Locate the cell with the specified text and output its [x, y] center coordinate. 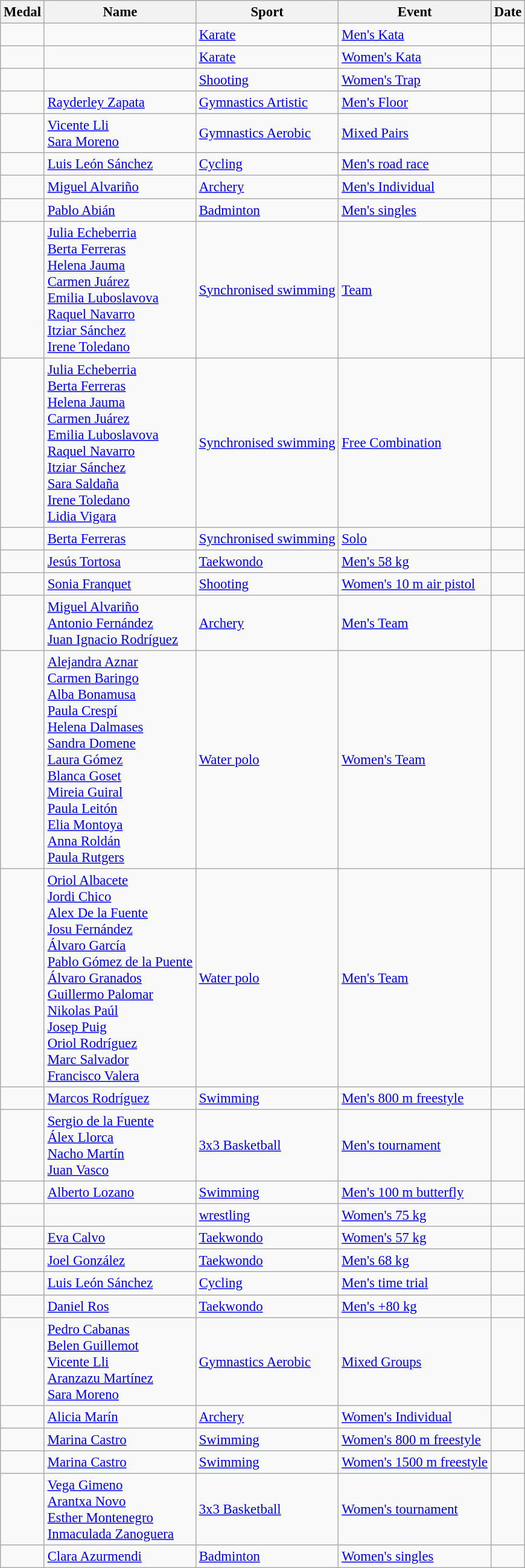
Mixed Pairs [415, 134]
Free Combination [415, 443]
Women's Team [415, 760]
Men's 68 kg [415, 1261]
Pedro Cabanas Belen Guillemot Vicente Lli Aranzazu Martínez Sara Moreno [119, 1362]
Pablo Abián [119, 210]
Vega Gimeno Arantxa Novo Esther Montenegro Inmaculada Zanoguera [119, 1509]
Miguel Alvariño Antonio Fernández Juan Ignacio Rodríguez [119, 623]
Marcos Rodríguez [119, 1098]
Women's 75 kg [415, 1216]
Julia Echeberria Berta Ferreras Helena Jauma Carmen Juárez Emilia Luboslavova Raquel Navarro Itziar Sánchez Sara Saldaña Irene Toledano Lidia Vigara [119, 443]
Women's Individual [415, 1417]
Women's 57 kg [415, 1238]
wrestling [267, 1216]
Sport [267, 12]
Men's 800 m freestyle [415, 1098]
Men's road race [415, 165]
Men's Floor [415, 103]
Men's Individual [415, 187]
Gymnastics Artistic [267, 103]
Men's 58 kg [415, 561]
Men's 100 m butterfly [415, 1193]
Women's Kata [415, 57]
Date [508, 12]
Daniel Ros [119, 1306]
Mixed Groups [415, 1362]
Julia Echeberria Berta Ferreras Helena Jauma Carmen Juárez Emilia Luboslavova Raquel Navarro Itziar Sánchez Irene Toledano [119, 290]
Women's 10 m air pistol [415, 584]
Eva Calvo [119, 1238]
Men's tournament [415, 1146]
Jesús Tortosa [119, 561]
Rayderley Zapata [119, 103]
Sonia Franquet [119, 584]
Men's +80 kg [415, 1306]
Men's Kata [415, 35]
Joel González [119, 1261]
Alicia Marín [119, 1417]
Medal [23, 12]
Men's singles [415, 210]
Vicente Lli Sara Moreno [119, 134]
Miguel Alvariño [119, 187]
Clara Azurmendi [119, 1557]
Alberto Lozano [119, 1193]
Sergio de la Fuente Álex Llorca Nacho Martín Juan Vasco [119, 1146]
Name [119, 12]
Men's time trial [415, 1284]
Berta Ferreras [119, 538]
Women's singles [415, 1557]
Solo [415, 538]
Women's tournament [415, 1509]
Women's Trap [415, 80]
Event [415, 12]
Team [415, 290]
Women's 1500 m freestyle [415, 1462]
Women's 800 m freestyle [415, 1439]
